Return [X, Y] of the center of cell containing provided text 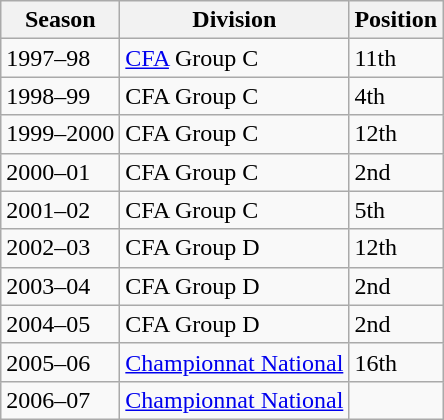
2001–02 [60, 210]
2003–04 [60, 286]
2004–05 [60, 324]
5th [396, 210]
11th [396, 58]
1998–99 [60, 96]
4th [396, 96]
2005–06 [60, 362]
16th [396, 362]
Division [234, 20]
2006–07 [60, 400]
1997–98 [60, 58]
1999–2000 [60, 134]
2000–01 [60, 172]
2002–03 [60, 248]
Season [60, 20]
Position [396, 20]
